Output the [x, y] coordinate of the center of the cell containing the given text.  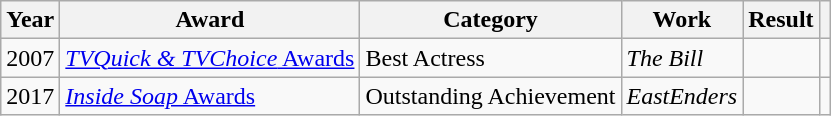
TVQuick & TVChoice Awards [210, 58]
Award [210, 20]
Inside Soap Awards [210, 96]
Result [781, 20]
Work [682, 20]
Best Actress [490, 58]
2017 [30, 96]
EastEnders [682, 96]
Outstanding Achievement [490, 96]
Category [490, 20]
The Bill [682, 58]
2007 [30, 58]
Year [30, 20]
